Return (X, Y) of the center of cell containing provided text 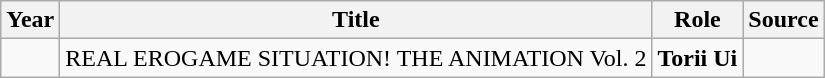
Year (30, 20)
Role (698, 20)
Torii Ui (698, 58)
Title (356, 20)
Source (784, 20)
REAL EROGAME SITUATION! THE ANIMATION Vol. 2 (356, 58)
